From the cell containing the given text, extract its center point as (X, Y) coordinate. 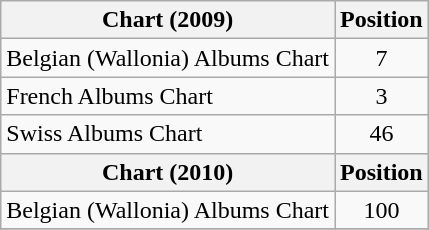
7 (381, 58)
Chart (2010) (168, 172)
Chart (2009) (168, 20)
French Albums Chart (168, 96)
3 (381, 96)
100 (381, 210)
Swiss Albums Chart (168, 134)
46 (381, 134)
